Determine the [x, y] coordinate at the center of the cell enclosing the given text.  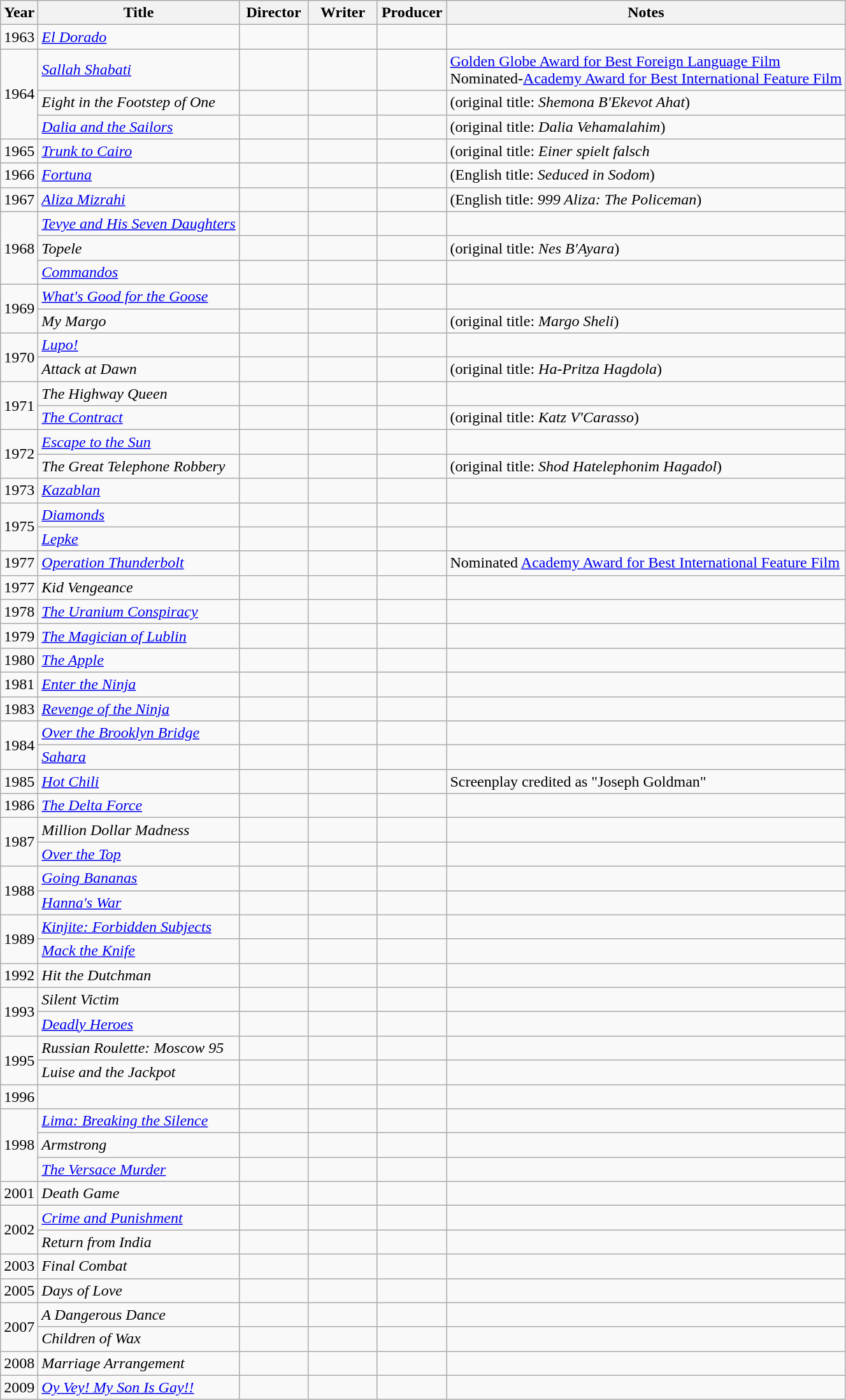
1964 [19, 94]
Armstrong [139, 1145]
Trunk to Cairo [139, 151]
(English title: 999 Aliza: The Policeman) [646, 199]
1987 [19, 842]
Writer [343, 13]
(original title: Katz V'Carasso) [646, 418]
Aliza Mizrahi [139, 199]
Hot Chili [139, 782]
Luise and the Jackpot [139, 1072]
Producer [412, 13]
1963 [19, 37]
The Versace Murder [139, 1169]
(original title: Shemona B'Ekevot Ahat) [646, 103]
Dalia and the Sailors [139, 127]
(English title: Seduced in Sodom) [646, 175]
Children of Wax [139, 1339]
A Dangerous Dance [139, 1315]
El Dorado [139, 37]
Sallah Shabati [139, 70]
Year [19, 13]
Golden Globe Award for Best Foreign Language FilmNominated-Academy Award for Best International Feature Film [646, 70]
(original title: Ha-Pritza Hagdola) [646, 369]
1978 [19, 611]
2007 [19, 1327]
The Contract [139, 418]
The Highway Queen [139, 394]
1971 [19, 406]
2002 [19, 1230]
1965 [19, 151]
What's Good for the Goose [139, 296]
(original title: Margo Sheli) [646, 320]
Return from India [139, 1242]
1989 [19, 939]
Oy Vey! My Son Is Gay!! [139, 1387]
1972 [19, 454]
The Great Telephone Robbery [139, 466]
1980 [19, 660]
1986 [19, 806]
1985 [19, 782]
Commandos [139, 272]
The Apple [139, 660]
My Margo [139, 320]
Lima: Breaking the Silence [139, 1121]
1988 [19, 890]
Escape to the Sun [139, 442]
Lupo! [139, 345]
Death Game [139, 1194]
1970 [19, 357]
1979 [19, 636]
1983 [19, 709]
Topele [139, 248]
2005 [19, 1290]
Russian Roulette: Moscow 95 [139, 1048]
1992 [19, 975]
Sahara [139, 757]
Enter the Ninja [139, 684]
Revenge of the Ninja [139, 709]
1993 [19, 1011]
1967 [19, 199]
Deadly Heroes [139, 1024]
Mack the Knife [139, 951]
Operation Thunderbolt [139, 563]
The Delta Force [139, 806]
Over the Top [139, 854]
Nominated Academy Award for Best International Feature Film [646, 563]
Million Dollar Madness [139, 830]
1975 [19, 527]
Hit the Dutchman [139, 975]
1981 [19, 684]
1966 [19, 175]
1973 [19, 490]
1996 [19, 1096]
2009 [19, 1387]
(original title: Einer spielt falsch [646, 151]
Lepke [139, 539]
1984 [19, 745]
1969 [19, 308]
Kinjite: Forbidden Subjects [139, 927]
Diamonds [139, 515]
(original title: Dalia Vehamalahim) [646, 127]
Hanna's War [139, 903]
Going Bananas [139, 878]
2003 [19, 1266]
Notes [646, 13]
Days of Love [139, 1290]
Director [274, 13]
Fortuna [139, 175]
The Uranium Conspiracy [139, 611]
2008 [19, 1363]
Attack at Dawn [139, 369]
Kazablan [139, 490]
1968 [19, 248]
Marriage Arrangement [139, 1363]
Title [139, 13]
2001 [19, 1194]
(original title: Nes B'Ayara) [646, 248]
Final Combat [139, 1266]
Silent Victim [139, 999]
(original title: Shod Hatelephonim Hagadol) [646, 466]
1995 [19, 1060]
Crime and Punishment [139, 1218]
Tevye and His Seven Daughters [139, 224]
The Magician of Lublin [139, 636]
1998 [19, 1145]
Kid Vengeance [139, 587]
Screenplay credited as "Joseph Goldman" [646, 782]
Eight in the Footstep of One [139, 103]
Over the Brooklyn Bridge [139, 733]
